Locate the cell with the specified text and output its (X, Y) center coordinate. 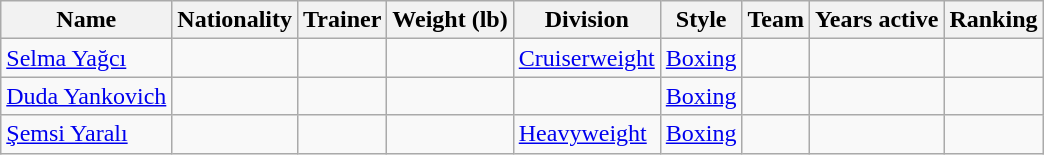
Şemsi Yaralı (86, 134)
Trainer (342, 20)
Ranking (994, 20)
Name (86, 20)
Years active (877, 20)
Cruiserweight (586, 58)
Selma Yağcı (86, 58)
Team (776, 20)
Division (586, 20)
Nationality (235, 20)
Style (701, 20)
Duda Yankovich (86, 96)
Heavyweight (586, 134)
Weight (lb) (450, 20)
